Provide the [x, y] coordinate of the cell's center where the given text is located.  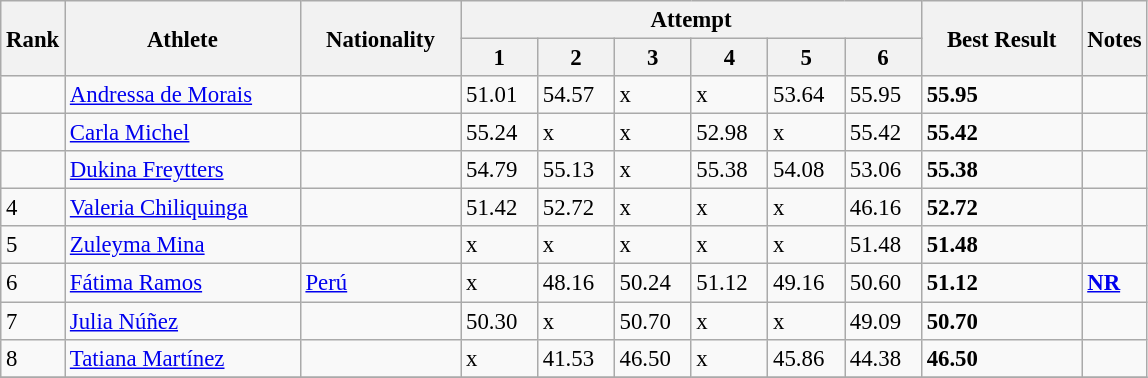
Perú [380, 283]
3 [652, 58]
Rank [33, 38]
Tatiana Martínez [183, 358]
44.38 [884, 358]
Attempt [692, 20]
51.01 [500, 95]
55.24 [500, 133]
Nationality [380, 38]
49.16 [806, 283]
52.98 [730, 133]
48.16 [576, 283]
46.16 [884, 208]
50.24 [652, 283]
51.42 [500, 208]
54.79 [500, 170]
Best Result [1002, 38]
Valeria Chiliquinga [183, 208]
2 [576, 58]
1 [500, 58]
Zuleyma Mina [183, 245]
Fátima Ramos [183, 283]
7 [33, 321]
45.86 [806, 358]
41.53 [576, 358]
Carla Michel [183, 133]
54.57 [576, 95]
54.08 [806, 170]
8 [33, 358]
Athlete [183, 38]
Dukina Freytters [183, 170]
49.09 [884, 321]
Andressa de Morais [183, 95]
50.30 [500, 321]
53.06 [884, 170]
Notes [1114, 38]
55.13 [576, 170]
Julia Núñez [183, 321]
NR [1114, 283]
53.64 [806, 95]
50.60 [884, 283]
